Determine the (X, Y) coordinate at the center of the cell enclosing the given text.  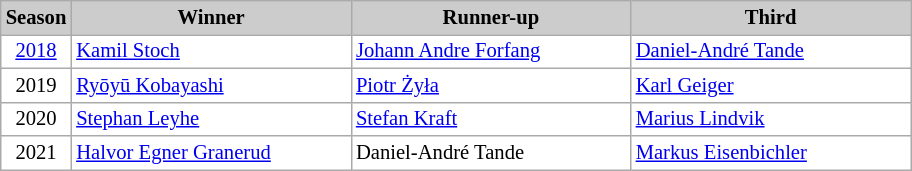
Stephan Leyhe (211, 119)
2018 (36, 51)
Halvor Egner Granerud (211, 153)
2021 (36, 153)
Season (36, 17)
Stefan Kraft (491, 119)
Kamil Stoch (211, 51)
Karl Geiger (771, 85)
Marius Lindvik (771, 119)
2020 (36, 119)
Ryōyū Kobayashi (211, 85)
Runner-up (491, 17)
2019 (36, 85)
Piotr Żyła (491, 85)
Markus Eisenbichler (771, 153)
Winner (211, 17)
Third (771, 17)
Johann Andre Forfang (491, 51)
